Locate the cell with the specified text and output its (X, Y) center coordinate. 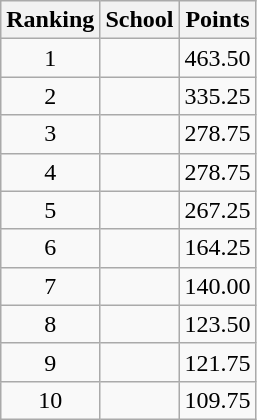
6 (50, 248)
5 (50, 210)
4 (50, 172)
10 (50, 400)
Points (218, 20)
Ranking (50, 20)
140.00 (218, 286)
267.25 (218, 210)
123.50 (218, 324)
2 (50, 96)
1 (50, 58)
3 (50, 134)
164.25 (218, 248)
109.75 (218, 400)
9 (50, 362)
School (140, 20)
8 (50, 324)
121.75 (218, 362)
7 (50, 286)
335.25 (218, 96)
463.50 (218, 58)
